Identify which cell holds the provided text, then report its (x, y) central coordinate. 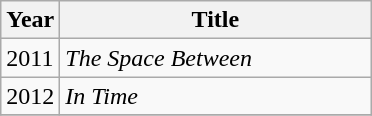
Year (30, 20)
2011 (30, 58)
2012 (30, 96)
Title (216, 20)
In Time (216, 96)
The Space Between (216, 58)
